Search for the cell housing the specified text and yield its (x, y) center coordinate. 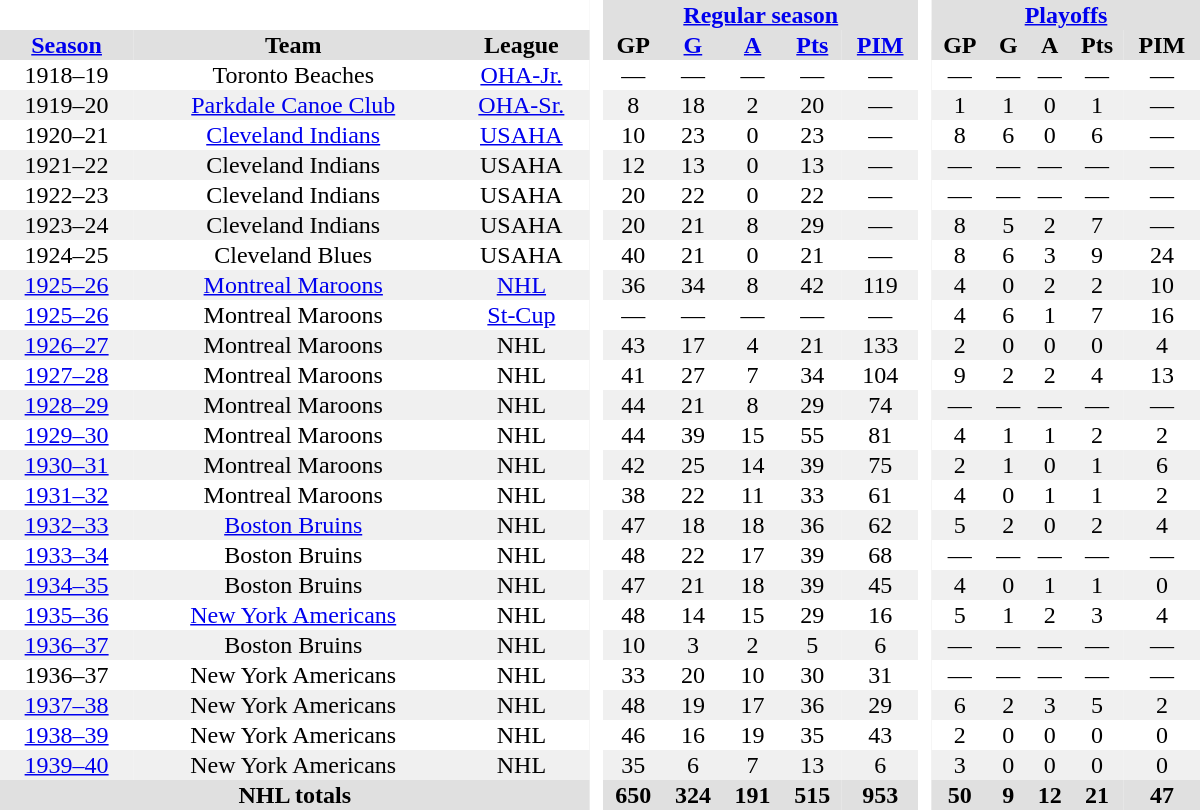
1918–19 (66, 75)
1924–25 (66, 255)
NHL totals (295, 795)
25 (693, 465)
24 (1162, 255)
953 (880, 795)
515 (812, 795)
75 (880, 465)
OHA-Jr. (521, 75)
Team (293, 45)
League (521, 45)
1934–35 (66, 585)
Cleveland Blues (293, 255)
1935–36 (66, 615)
1929–30 (66, 435)
62 (880, 525)
191 (753, 795)
1930–31 (66, 465)
1921–22 (66, 165)
1923–24 (66, 225)
40 (633, 255)
1931–32 (66, 495)
133 (880, 345)
324 (693, 795)
74 (880, 405)
1937–38 (66, 705)
38 (633, 495)
68 (880, 555)
OHA-Sr. (521, 105)
46 (633, 735)
Toronto Beaches (293, 75)
1939–40 (66, 765)
30 (812, 675)
Parkdale Canoe Club (293, 105)
1927–28 (66, 375)
1932–33 (66, 525)
119 (880, 285)
1922–23 (66, 195)
31 (880, 675)
1933–34 (66, 555)
Playoffs (1066, 15)
81 (880, 435)
650 (633, 795)
11 (753, 495)
1928–29 (66, 405)
St-Cup (521, 315)
45 (880, 585)
1926–27 (66, 345)
1938–39 (66, 735)
27 (693, 375)
55 (812, 435)
61 (880, 495)
104 (880, 375)
41 (633, 375)
Regular season (760, 15)
1920–21 (66, 135)
1919–20 (66, 105)
50 (960, 795)
Season (66, 45)
